Search for the cell housing the specified text and yield its [X, Y] center coordinate. 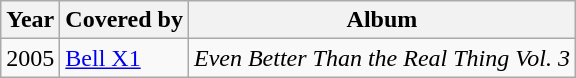
Bell X1 [124, 58]
Album [382, 20]
2005 [30, 58]
Even Better Than the Real Thing Vol. 3 [382, 58]
Year [30, 20]
Covered by [124, 20]
